Return [X, Y] of the center of cell containing provided text 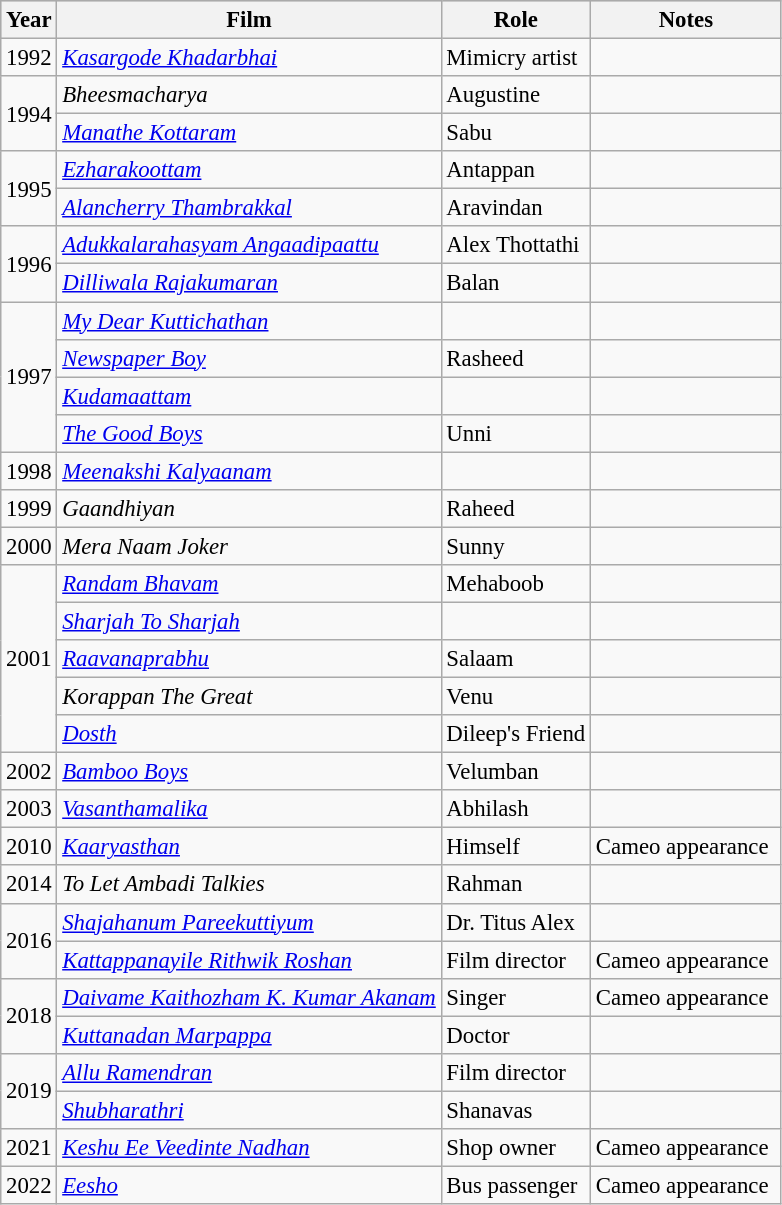
2014 [29, 885]
Keshu Ee Veedinte Nadhan [249, 1148]
Alancherry Thambrakkal [249, 208]
1994 [29, 114]
2021 [29, 1148]
2003 [29, 809]
1992 [29, 58]
1997 [29, 377]
Mimicry artist [516, 58]
Aravindan [516, 208]
Antappan [516, 170]
Eesho [249, 1185]
To Let Ambadi Talkies [249, 885]
Raavanaprabhu [249, 659]
Newspaper Boy [249, 358]
1999 [29, 509]
Venu [516, 697]
Manathe Kottaram [249, 133]
Dilliwala Rajakumaran [249, 283]
Singer [516, 997]
1996 [29, 264]
Bheesmacharya [249, 95]
Doctor [516, 1035]
Rasheed [516, 358]
Shubharathri [249, 1110]
Adukkalarahasyam Angaadipaattu [249, 245]
Vasanthamalika [249, 809]
2002 [29, 772]
2001 [29, 659]
Bamboo Boys [249, 772]
Velumban [516, 772]
Mera Naam Joker [249, 546]
Shop owner [516, 1148]
Mehaboob [516, 584]
Rahman [516, 885]
Meenakshi Kalyaanam [249, 471]
Kuttanadan Marpappa [249, 1035]
Dosth [249, 734]
Film [249, 20]
Kudamaattam [249, 396]
Balan [516, 283]
2022 [29, 1185]
Gaandhiyan [249, 509]
Daivame Kaithozham K. Kumar Akanam [249, 997]
Kattappanayile Rithwik Roshan [249, 960]
Notes [686, 20]
Sabu [516, 133]
Korappan The Great [249, 697]
1998 [29, 471]
2000 [29, 546]
Abhilash [516, 809]
Shajahanum Pareekuttiyum [249, 922]
Augustine [516, 95]
Dr. Titus Alex [516, 922]
Kaaryasthan [249, 847]
Salaam [516, 659]
2010 [29, 847]
2018 [29, 1016]
Alex Thottathi [516, 245]
1995 [29, 188]
Sharjah To Sharjah [249, 621]
Dileep's Friend [516, 734]
Role [516, 20]
Shanavas [516, 1110]
My Dear Kuttichathan [249, 321]
Bus passenger [516, 1185]
2019 [29, 1092]
Year [29, 20]
Himself [516, 847]
Randam Bhavam [249, 584]
The Good Boys [249, 433]
Ezharakoottam [249, 170]
2016 [29, 940]
Unni [516, 433]
Raheed [516, 509]
Allu Ramendran [249, 1073]
Sunny [516, 546]
Kasargode Khadarbhai [249, 58]
